From the cell containing the given text, extract its center point as [X, Y] coordinate. 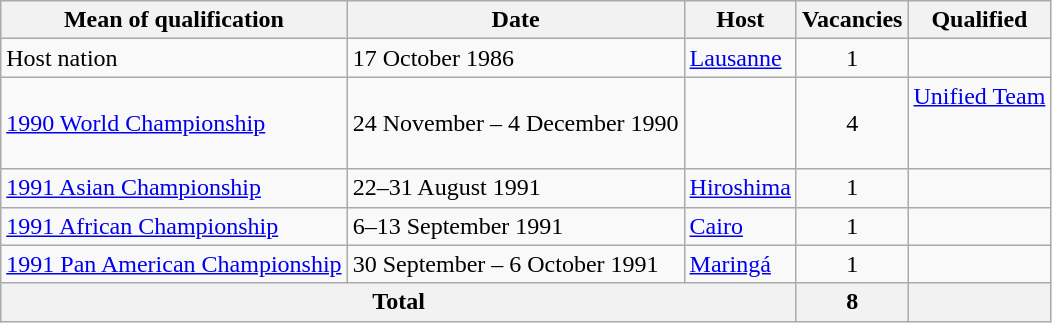
24 November – 4 December 1990 [516, 123]
Date [516, 20]
1991 Pan American Championship [174, 264]
17 October 1986 [516, 58]
22–31 August 1991 [516, 188]
Vacancies [852, 20]
8 [852, 302]
1991 African Championship [174, 226]
Qualified [980, 20]
6–13 September 1991 [516, 226]
Mean of qualification [174, 20]
Maringá [740, 264]
Host nation [174, 58]
Unified Team [980, 123]
30 September – 6 October 1991 [516, 264]
Host [740, 20]
Hiroshima [740, 188]
1990 World Championship [174, 123]
Lausanne [740, 58]
4 [852, 123]
1991 Asian Championship [174, 188]
Cairo [740, 226]
Total [399, 302]
